Capture the cell that displays the provided text and extract its (x, y) central coordinate. 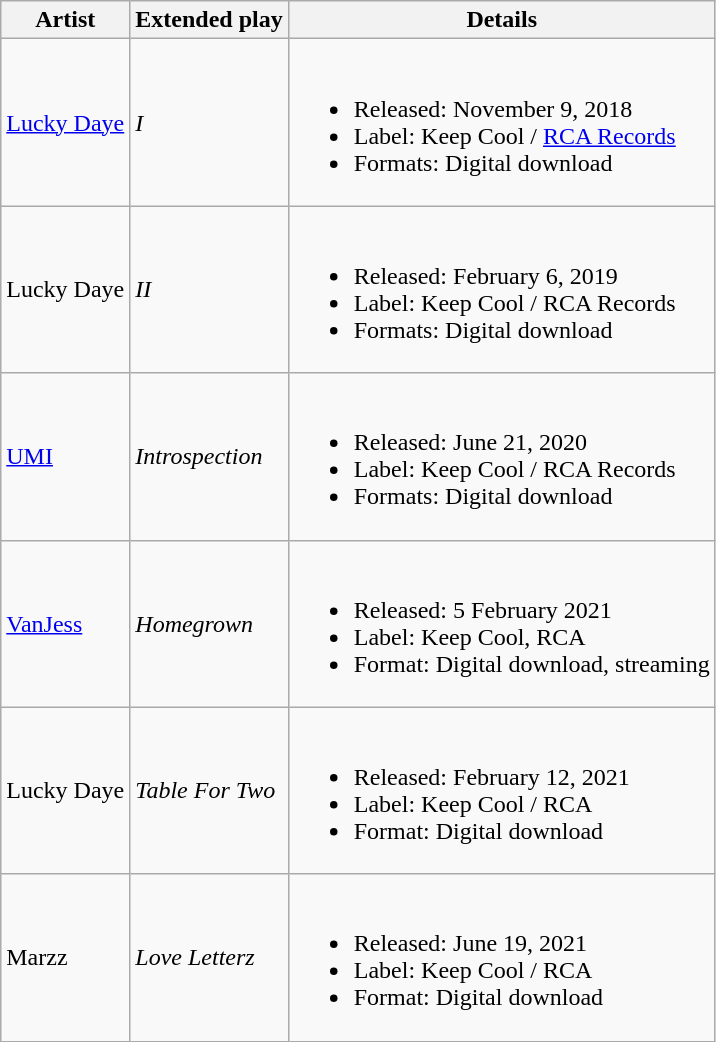
Table For Two (209, 790)
Released: June 21, 2020Label: Keep Cool / RCA RecordsFormats: Digital download (502, 456)
Released: 5 February 2021Label: Keep Cool, RCAFormat: Digital download, streaming (502, 624)
Marzz (66, 958)
II (209, 290)
Artist (66, 20)
Released: February 6, 2019Label: Keep Cool / RCA RecordsFormats: Digital download (502, 290)
Released: November 9, 2018Label: Keep Cool / RCA RecordsFormats: Digital download (502, 122)
Homegrown (209, 624)
Introspection (209, 456)
I (209, 122)
Extended play (209, 20)
VanJess (66, 624)
Released: February 12, 2021Label: Keep Cool / RCAFormat: Digital download (502, 790)
UMI (66, 456)
Released: June 19, 2021Label: Keep Cool / RCAFormat: Digital download (502, 958)
Love Letterz (209, 958)
Details (502, 20)
